Identify which cell holds the provided text, then report its (X, Y) central coordinate. 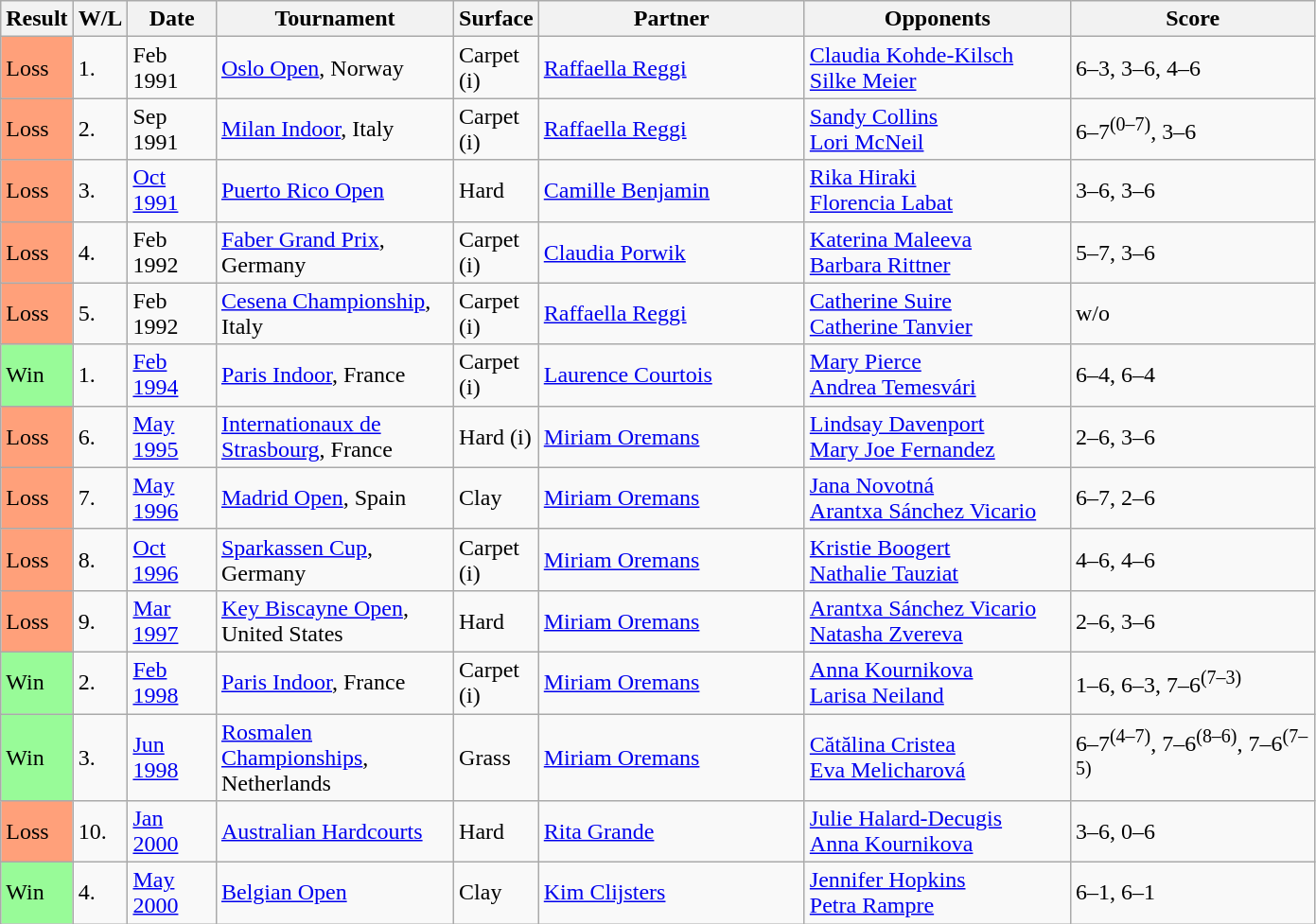
8. (100, 560)
Result (37, 19)
Hard (i) (497, 437)
Cătălina Cristea Eva Melicharová (937, 757)
Tournament (335, 19)
May 1996 (172, 497)
W/L (100, 19)
Sep 1991 (172, 129)
Lindsay Davenport Mary Joe Fernandez (937, 437)
Belgian Open (335, 893)
Mar 1997 (172, 620)
Oct 1996 (172, 560)
Grass (497, 757)
Madrid Open, Spain (335, 497)
4–6, 4–6 (1192, 560)
6–7(4–7), 7–6(8–6), 7–6(7–5) (1192, 757)
Oslo Open, Norway (335, 68)
w/o (1192, 314)
Score (1192, 19)
May 1995 (172, 437)
Oct 1991 (172, 191)
3–6, 0–6 (1192, 832)
6–4, 6–4 (1192, 375)
Sparkassen Cup, Germany (335, 560)
3–6, 3–6 (1192, 191)
1–6, 6–3, 7–6(7–3) (1192, 683)
Feb 1994 (172, 375)
Date (172, 19)
6–7, 2–6 (1192, 497)
Internationaux de Strasbourg, France (335, 437)
Opponents (937, 19)
Julie Halard-Decugis Anna Kournikova (937, 832)
7. (100, 497)
Laurence Courtois (672, 375)
Puerto Rico Open (335, 191)
Key Biscayne Open, United States (335, 620)
Kim Clijsters (672, 893)
Jun 1998 (172, 757)
5–7, 3–6 (1192, 252)
Jana Novotná Arantxa Sánchez Vicario (937, 497)
Partner (672, 19)
Faber Grand Prix, Germany (335, 252)
Australian Hardcourts (335, 832)
May 2000 (172, 893)
Arantxa Sánchez Vicario Natasha Zvereva (937, 620)
Rosmalen Championships, Netherlands (335, 757)
6–1, 6–1 (1192, 893)
Mary Pierce Andrea Temesvári (937, 375)
Katerina Maleeva Barbara Rittner (937, 252)
Sandy Collins Lori McNeil (937, 129)
6–3, 3–6, 4–6 (1192, 68)
Kristie Boogert Nathalie Tauziat (937, 560)
Jan 2000 (172, 832)
Claudia Porwik (672, 252)
Feb 1998 (172, 683)
5. (100, 314)
Jennifer Hopkins Petra Rampre (937, 893)
6–7(0–7), 3–6 (1192, 129)
Camille Benjamin (672, 191)
10. (100, 832)
Cesena Championship, Italy (335, 314)
Surface (497, 19)
Rita Grande (672, 832)
9. (100, 620)
Rika Hiraki Florencia Labat (937, 191)
Claudia Kohde-Kilsch Silke Meier (937, 68)
6. (100, 437)
Feb 1991 (172, 68)
Anna Kournikova Larisa Neiland (937, 683)
Catherine Suire Catherine Tanvier (937, 314)
Milan Indoor, Italy (335, 129)
